Determine the [X, Y] coordinate at the center of the cell enclosing the given text.  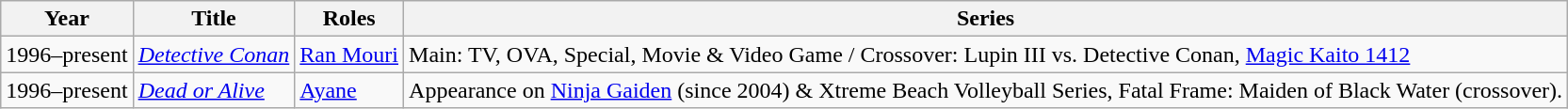
Title [214, 19]
Main: TV, OVA, Special, Movie & Video Game / Crossover: Lupin III vs. Detective Conan, Magic Kaito 1412 [986, 54]
Detective Conan [214, 54]
Year [67, 19]
Dead or Alive [214, 90]
Ran Mouri [349, 54]
Roles [349, 19]
Series [986, 19]
Appearance on Ninja Gaiden (since 2004) & Xtreme Beach Volleyball Series, Fatal Frame: Maiden of Black Water (crossover). [986, 90]
Ayane [349, 90]
